Determine the (X, Y) coordinate at the center of the cell enclosing the given text.  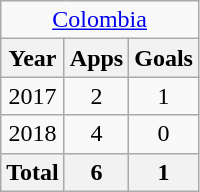
4 (96, 134)
6 (96, 172)
Total (33, 172)
Goals (164, 58)
2018 (33, 134)
2 (96, 96)
Colombia (100, 20)
Apps (96, 58)
0 (164, 134)
2017 (33, 96)
Year (33, 58)
